Capture the cell that displays the provided text and extract its (x, y) central coordinate. 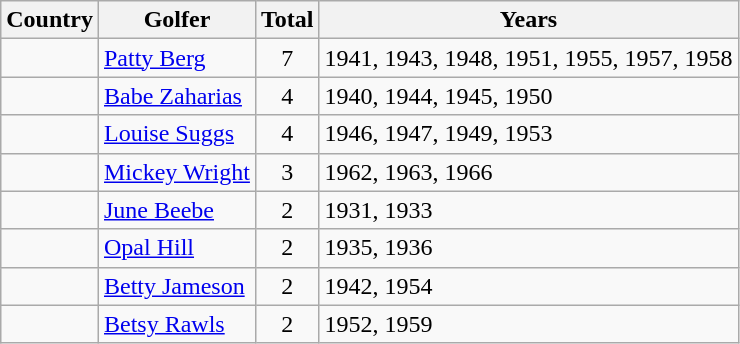
Opal Hill (176, 248)
Years (528, 20)
Betty Jameson (176, 286)
Golfer (176, 20)
June Beebe (176, 210)
Patty Berg (176, 58)
1952, 1959 (528, 324)
1962, 1963, 1966 (528, 172)
7 (287, 58)
1942, 1954 (528, 286)
Country (50, 20)
Babe Zaharias (176, 96)
Total (287, 20)
Louise Suggs (176, 134)
Mickey Wright (176, 172)
1946, 1947, 1949, 1953 (528, 134)
1940, 1944, 1945, 1950 (528, 96)
1941, 1943, 1948, 1951, 1955, 1957, 1958 (528, 58)
1931, 1933 (528, 210)
1935, 1936 (528, 248)
3 (287, 172)
Betsy Rawls (176, 324)
